Detect which cell encompasses the target text, then output its (X, Y) center coordinate. 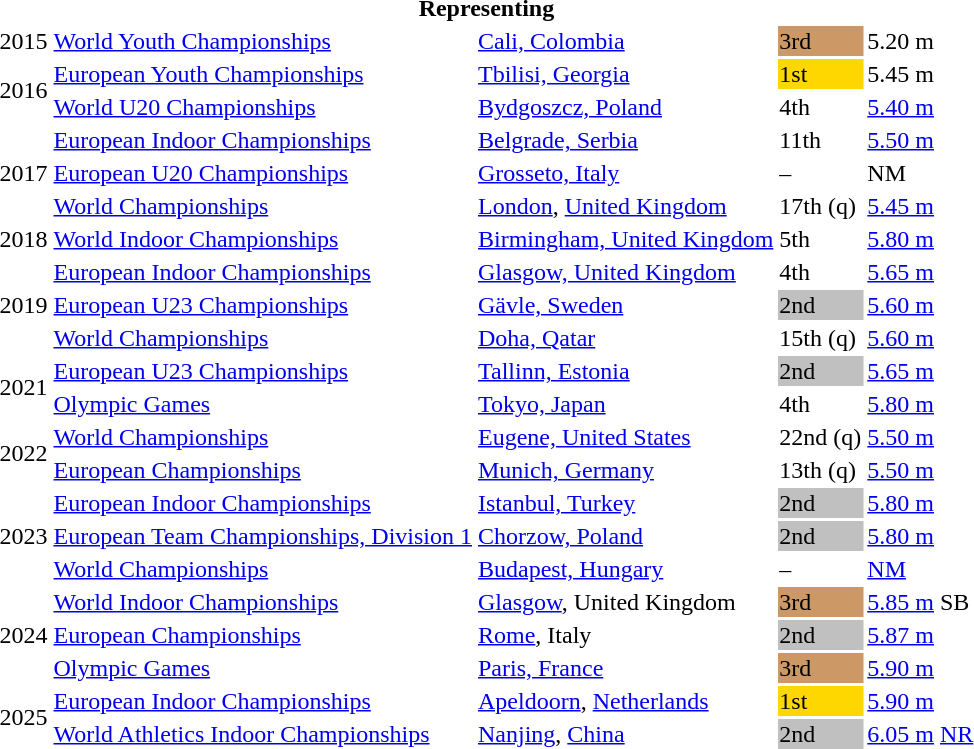
Grosseto, Italy (625, 173)
World U20 Championships (263, 107)
Budapest, Hungary (625, 569)
Tallinn, Estonia (625, 371)
Nanjing, China (625, 734)
Eugene, United States (625, 437)
Bydgoszcz, Poland (625, 107)
5th (820, 239)
Apeldoorn, Netherlands (625, 701)
World Youth Championships (263, 41)
15th (q) (820, 338)
Tbilisi, Georgia (625, 74)
11th (820, 140)
European U20 Championships (263, 173)
European Youth Championships (263, 74)
Birmingham, United Kingdom (625, 239)
13th (q) (820, 470)
Munich, Germany (625, 470)
Doha, Qatar (625, 338)
Gävle, Sweden (625, 305)
Paris, France (625, 668)
Istanbul, Turkey (625, 503)
Belgrade, Serbia (625, 140)
Tokyo, Japan (625, 404)
World Athletics Indoor Championships (263, 734)
22nd (q) (820, 437)
Chorzow, Poland (625, 536)
Cali, Colombia (625, 41)
European Team Championships, Division 1 (263, 536)
17th (q) (820, 206)
London, United Kingdom (625, 206)
Rome, Italy (625, 635)
